From the cell containing the given text, extract its center point as (X, Y) coordinate. 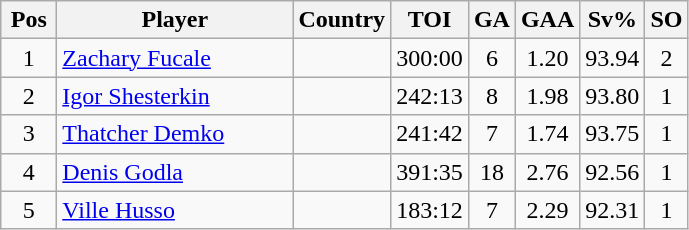
Igor Shesterkin (175, 96)
183:12 (430, 210)
242:13 (430, 96)
92.31 (612, 210)
Denis Godla (175, 172)
1.98 (547, 96)
1.74 (547, 134)
2.29 (547, 210)
2.76 (547, 172)
93.94 (612, 58)
Player (175, 20)
SO (666, 20)
8 (492, 96)
GA (492, 20)
93.80 (612, 96)
6 (492, 58)
GAA (547, 20)
18 (492, 172)
1.20 (547, 58)
Thatcher Demko (175, 134)
4 (29, 172)
Zachary Fucale (175, 58)
92.56 (612, 172)
Pos (29, 20)
Country (342, 20)
TOI (430, 20)
Ville Husso (175, 210)
93.75 (612, 134)
241:42 (430, 134)
300:00 (430, 58)
5 (29, 210)
391:35 (430, 172)
Sv% (612, 20)
3 (29, 134)
